For the text-containing cell, return its midpoint in [x, y] coordinate format. 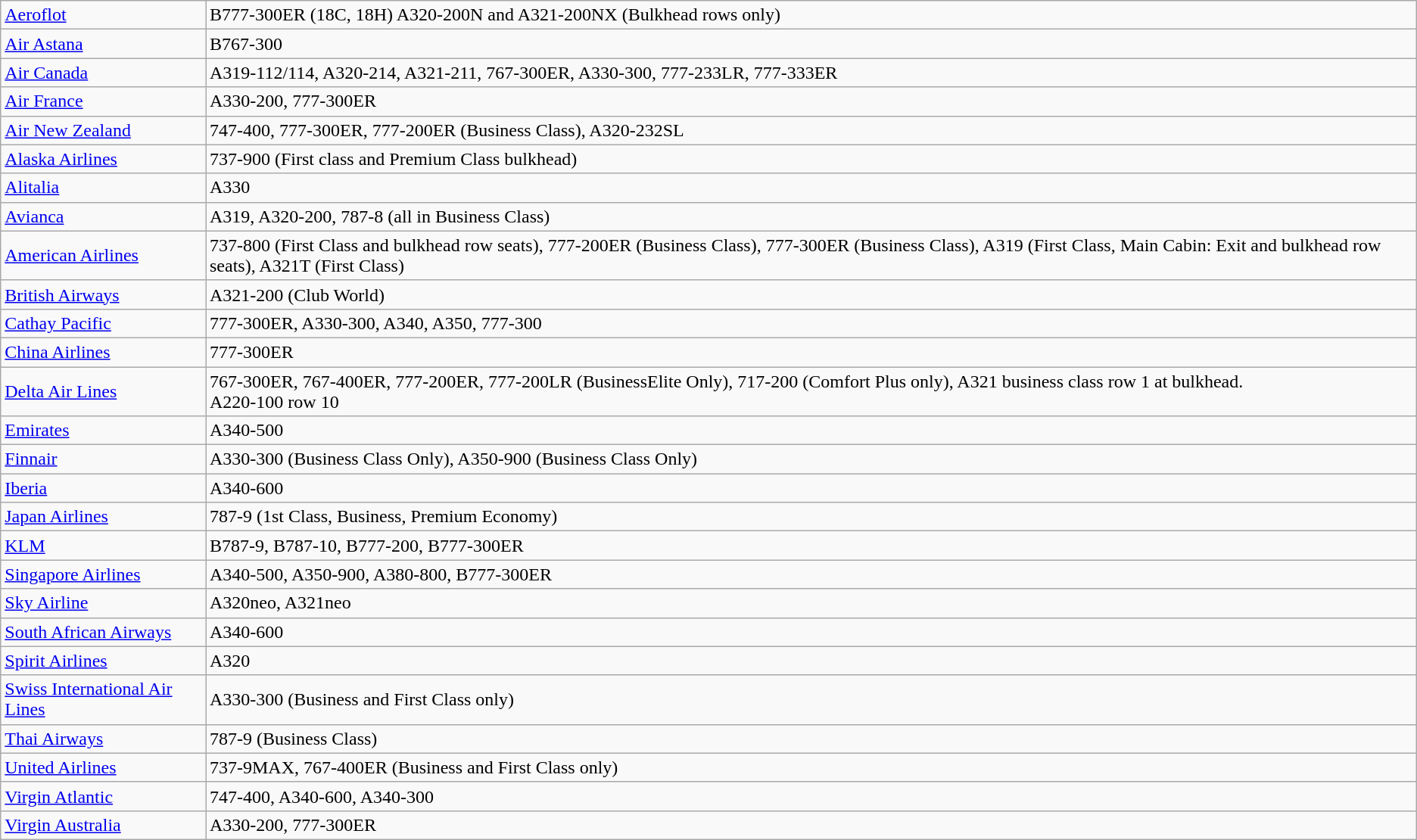
Virgin Atlantic [103, 796]
Iberia [103, 488]
Air Astana [103, 44]
B787-9, B787-10, B777-200, B777-300ER [811, 546]
B777-300ER (18C, 18H) A320-200N and A321-200NX (Bulkhead rows only) [811, 15]
787-9 (1st Class, Business, Premium Economy) [811, 517]
A340-500, A350-900, A380-800, B777-300ER [811, 574]
Air New Zealand [103, 130]
A319-112/114, A320-214, A321-211, 767-300ER, A330-300, 777-233LR, 777-333ER [811, 73]
A340-500 [811, 431]
A320neo, A321neo [811, 603]
787-9 (Business Class) [811, 739]
747-400, 777-300ER, 777-200ER (Business Class), A320-232SL [811, 130]
Swiss International Air Lines [103, 699]
Sky Airline [103, 603]
A319, A320-200, 787-8 (all in Business Class) [811, 216]
Virgin Australia [103, 825]
Delta Air Lines [103, 390]
737-900 (First class and Premium Class bulkhead) [811, 159]
A320 [811, 661]
Cathay Pacific [103, 323]
Air France [103, 101]
B767-300 [811, 44]
Aeroflot [103, 15]
American Airlines [103, 256]
A321-200 (Club World) [811, 294]
British Airways [103, 294]
Finnair [103, 459]
Singapore Airlines [103, 574]
KLM [103, 546]
South African Airways [103, 632]
Avianca [103, 216]
Japan Airlines [103, 517]
737-9MAX, 767-400ER (Business and First Class only) [811, 767]
United Airlines [103, 767]
777-300ER [811, 352]
747-400, A340-600, A340-300 [811, 796]
A330-300 (Business Class Only), A350-900 (Business Class Only) [811, 459]
Alaska Airlines [103, 159]
China Airlines [103, 352]
Spirit Airlines [103, 661]
Emirates [103, 431]
Thai Airways [103, 739]
767-300ER, 767-400ER, 777-200ER, 777-200LR (BusinessElite Only), 717-200 (Comfort Plus only), A321 business class row 1 at bulkhead.A220-100 row 10 [811, 390]
A330-300 (Business and First Class only) [811, 699]
Alitalia [103, 188]
Air Canada [103, 73]
A330 [811, 188]
777-300ER, A330-300, A340, A350, 777-300 [811, 323]
